Capture the cell that displays the provided text and extract its [X, Y] central coordinate. 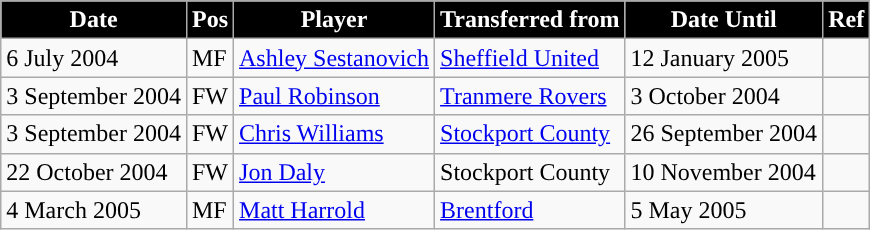
Tranmere Rovers [530, 96]
12 January 2005 [724, 58]
Date [94, 20]
Ashley Sestanovich [334, 58]
22 October 2004 [94, 172]
3 October 2004 [724, 96]
Jon Daly [334, 172]
Chris Williams [334, 134]
5 May 2005 [724, 210]
Player [334, 20]
Paul Robinson [334, 96]
Matt Harrold [334, 210]
Brentford [530, 210]
Pos [210, 20]
4 March 2005 [94, 210]
26 September 2004 [724, 134]
Date Until [724, 20]
Transferred from [530, 20]
Sheffield United [530, 58]
10 November 2004 [724, 172]
Ref [846, 20]
6 July 2004 [94, 58]
